Extract the (X, Y) coordinate from the center of the cell holding the provided text.  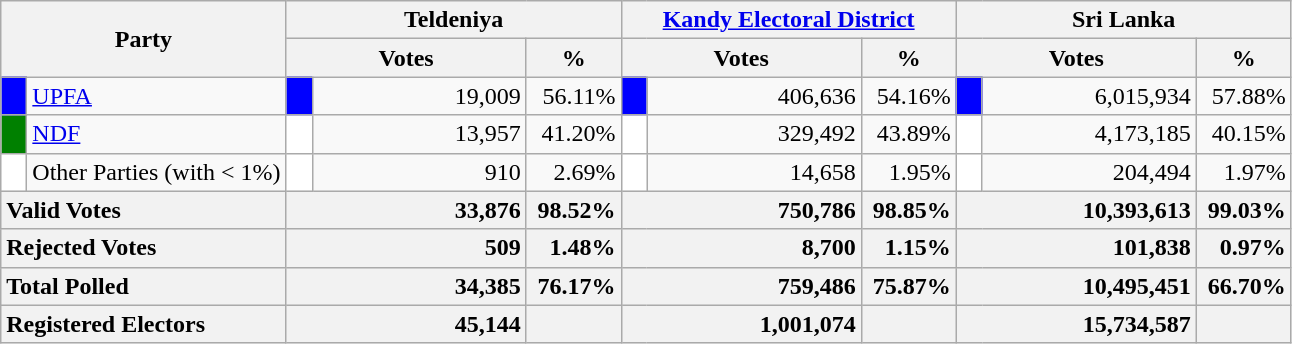
Rejected Votes (144, 248)
0.97% (1244, 248)
Sri Lanka (1124, 20)
57.88% (1244, 96)
UPFA (156, 96)
509 (406, 248)
1.95% (908, 172)
8,700 (741, 248)
43.89% (908, 134)
329,492 (754, 134)
2.69% (574, 172)
Total Polled (144, 286)
759,486 (741, 286)
6,015,934 (1089, 96)
1.15% (908, 248)
45,144 (406, 324)
750,786 (741, 210)
66.70% (1244, 286)
40.15% (1244, 134)
Party (144, 39)
4,173,185 (1089, 134)
75.87% (908, 286)
98.85% (908, 210)
13,957 (419, 134)
101,838 (1076, 248)
34,385 (406, 286)
56.11% (574, 96)
10,495,451 (1076, 286)
NDF (156, 134)
76.17% (574, 286)
41.20% (574, 134)
33,876 (406, 210)
15,734,587 (1076, 324)
99.03% (1244, 210)
1.48% (574, 248)
406,636 (754, 96)
10,393,613 (1076, 210)
Teldeniya (454, 20)
204,494 (1089, 172)
54.16% (908, 96)
Valid Votes (144, 210)
Kandy Electoral District (788, 20)
14,658 (754, 172)
Registered Electors (144, 324)
98.52% (574, 210)
1,001,074 (741, 324)
Other Parties (with < 1%) (156, 172)
910 (419, 172)
19,009 (419, 96)
1.97% (1244, 172)
